Capture the cell that displays the provided text and extract its [x, y] central coordinate. 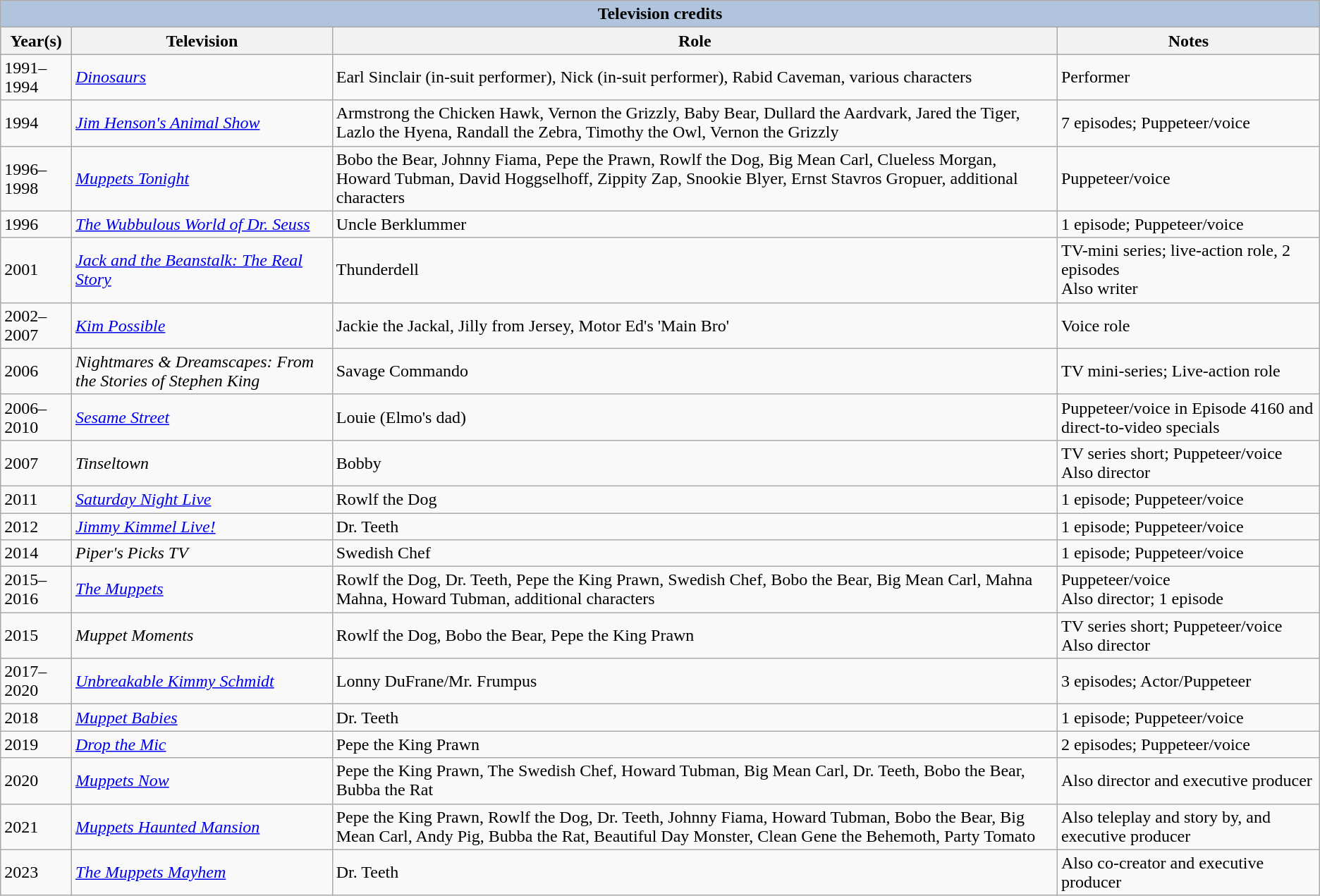
The Muppets Mayhem [202, 873]
2023 [37, 873]
Puppeteer/voice in Episode 4160 and direct-to-video specials [1188, 417]
Muppets Haunted Mansion [202, 826]
2018 [37, 718]
Performer [1188, 78]
Voice role [1188, 326]
TV mini-series; Live-action role [1188, 371]
Jack and the Beanstalk: The Real Story [202, 270]
Pepe the King Prawn [695, 744]
Muppet Babies [202, 718]
Also director and executive producer [1188, 781]
Drop the Mic [202, 744]
Rowlf the Dog, Dr. Teeth, Pepe the King Prawn, Swedish Chef, Bobo the Bear, Big Mean Carl, Mahna Mahna, Howard Tubman, additional characters [695, 589]
Thunderdell [695, 270]
Swedish Chef [695, 553]
Muppets Now [202, 781]
2012 [37, 527]
2019 [37, 744]
2015–2016 [37, 589]
2006–2010 [37, 417]
Louie (Elmo's dad) [695, 417]
Role [695, 41]
The Wubbulous World of Dr. Seuss [202, 224]
Television [202, 41]
2002–2007 [37, 326]
2001 [37, 270]
2017–2020 [37, 681]
Bobby [695, 462]
Puppeteer/voice [1188, 178]
Television credits [660, 14]
Also teleplay and story by, and executive producer [1188, 826]
Unbreakable Kimmy Schmidt [202, 681]
Sesame Street [202, 417]
Saturday Night Live [202, 499]
7 episodes; Puppeteer/voice [1188, 123]
Savage Commando [695, 371]
2006 [37, 371]
Also co-creator and executive producer [1188, 873]
2007 [37, 462]
Pepe the King Prawn, The Swedish Chef, Howard Tubman, Big Mean Carl, Dr. Teeth, Bobo the Bear, Bubba the Rat [695, 781]
3 episodes; Actor/Puppeteer [1188, 681]
Dinosaurs [202, 78]
Year(s) [37, 41]
2015 [37, 636]
Muppet Moments [202, 636]
2021 [37, 826]
Rowlf the Dog, Bobo the Bear, Pepe the King Prawn [695, 636]
1994 [37, 123]
Nightmares & Dreamscapes: From the Stories of Stephen King [202, 371]
Muppets Tonight [202, 178]
TV-mini series; live-action role, 2 episodesAlso writer [1188, 270]
The Muppets [202, 589]
Rowlf the Dog [695, 499]
Jimmy Kimmel Live! [202, 527]
Jim Henson's Animal Show [202, 123]
1991–1994 [37, 78]
Uncle Berklummer [695, 224]
Puppeteer/voiceAlso director; 1 episode [1188, 589]
Kim Possible [202, 326]
Jackie the Jackal, Jilly from Jersey, Motor Ed's 'Main Bro' [695, 326]
2020 [37, 781]
Tinseltown [202, 462]
Piper's Picks TV [202, 553]
Earl Sinclair (in-suit performer), Nick (in-suit performer), Rabid Caveman, various characters [695, 78]
2011 [37, 499]
Lonny DuFrane/Mr. Frumpus [695, 681]
2 episodes; Puppeteer/voice [1188, 744]
2014 [37, 553]
1996 [37, 224]
Notes [1188, 41]
1996–1998 [37, 178]
